Extract the [x, y] coordinate from the center of the cell holding the provided text.  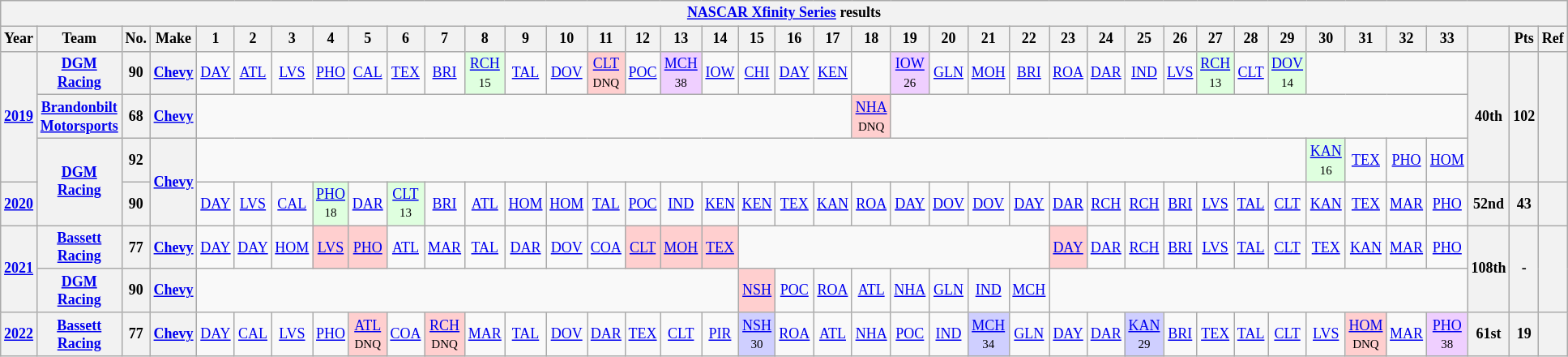
102 [1524, 117]
2 [253, 39]
PIR [720, 334]
Year [19, 39]
MCH38 [681, 73]
92 [136, 160]
No. [136, 39]
14 [720, 39]
22 [1029, 39]
8 [485, 39]
NASCAR Xfinity Series results [784, 13]
HOMDNQ [1366, 334]
11 [606, 39]
ATLDNQ [368, 334]
15 [757, 39]
17 [833, 39]
CLT13 [405, 204]
2022 [19, 334]
68 [136, 117]
Brandonbilt Motorsports [79, 117]
NHADNQ [871, 117]
2021 [19, 269]
32 [1407, 39]
PHO38 [1447, 334]
Make [173, 39]
29 [1288, 39]
31 [1366, 39]
18 [871, 39]
RCH15 [485, 73]
10 [567, 39]
26 [1180, 39]
5 [368, 39]
MCH [1029, 290]
Ref [1553, 39]
6 [405, 39]
IOW26 [910, 73]
Pts [1524, 39]
108th [1489, 269]
7 [445, 39]
CLTDNQ [606, 73]
27 [1216, 39]
43 [1524, 204]
Team [79, 39]
13 [681, 39]
52nd [1489, 204]
KAN29 [1144, 334]
21 [989, 39]
CHI [757, 73]
40th [1489, 117]
KAN16 [1326, 160]
9 [525, 39]
RCHDNQ [445, 334]
28 [1250, 39]
RCH13 [1216, 73]
3 [292, 39]
33 [1447, 39]
23 [1068, 39]
20 [949, 39]
IOW [720, 73]
30 [1326, 39]
2019 [19, 117]
25 [1144, 39]
1 [216, 39]
PHO18 [331, 204]
16 [794, 39]
MCH34 [989, 334]
DOV14 [1288, 73]
12 [643, 39]
24 [1105, 39]
4 [331, 39]
2020 [19, 204]
61st [1489, 334]
NSH [757, 290]
- [1524, 269]
NSH30 [757, 334]
